Return the (X, Y) coordinate for the center point of the cell that contains the specified text.  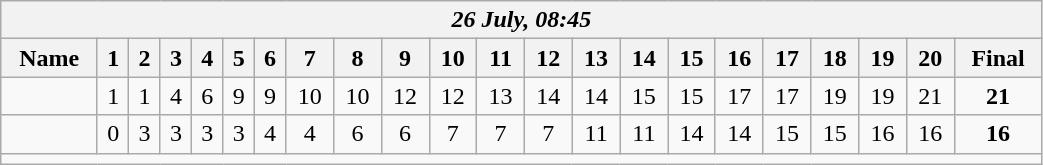
0 (112, 134)
20 (930, 58)
8 (358, 58)
26 July, 08:45 (522, 20)
18 (835, 58)
5 (238, 58)
Final (998, 58)
Name (50, 58)
2 (144, 58)
